Determine the [X, Y] coordinate at the center of the cell enclosing the given text.  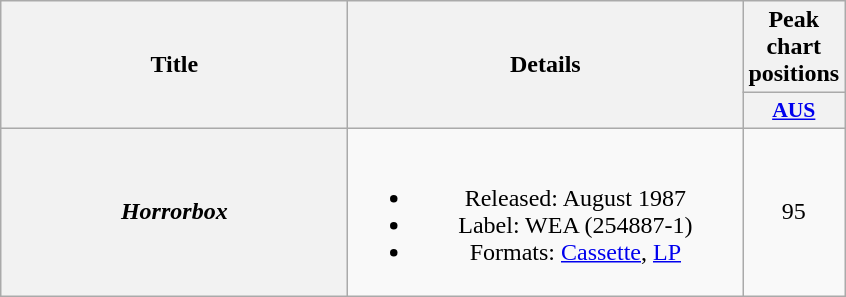
Horrorbox [174, 212]
Released: August 1987Label: WEA (254887-1)Formats: Cassette, LP [546, 212]
Peak chart positions [794, 47]
Title [174, 65]
Details [546, 65]
95 [794, 212]
AUS [794, 111]
